From the cell containing the given text, extract its center point as (X, Y) coordinate. 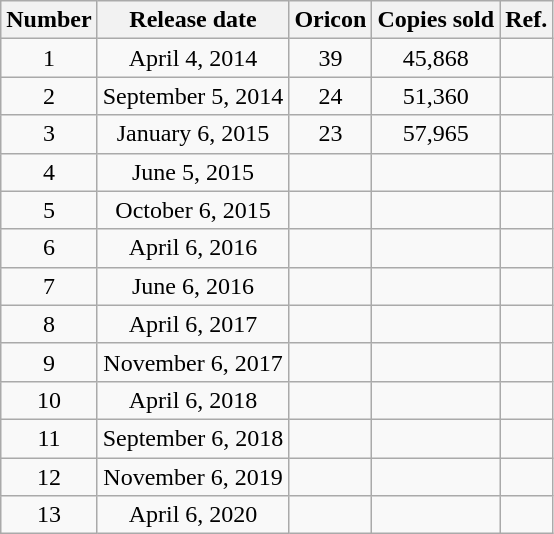
June 6, 2016 (193, 286)
2 (49, 96)
November 6, 2017 (193, 362)
Ref. (526, 20)
9 (49, 362)
13 (49, 515)
October 6, 2015 (193, 210)
April 6, 2017 (193, 324)
6 (49, 248)
April 6, 2016 (193, 248)
12 (49, 477)
April 4, 2014 (193, 58)
Number (49, 20)
8 (49, 324)
November 6, 2019 (193, 477)
June 5, 2015 (193, 172)
4 (49, 172)
Copies sold (436, 20)
April 6, 2018 (193, 400)
57,965 (436, 134)
April 6, 2020 (193, 515)
24 (330, 96)
3 (49, 134)
51,360 (436, 96)
10 (49, 400)
39 (330, 58)
Oricon (330, 20)
September 6, 2018 (193, 438)
7 (49, 286)
23 (330, 134)
11 (49, 438)
45,868 (436, 58)
Release date (193, 20)
September 5, 2014 (193, 96)
January 6, 2015 (193, 134)
1 (49, 58)
5 (49, 210)
